Identify which cell holds the provided text, then report its [x, y] central coordinate. 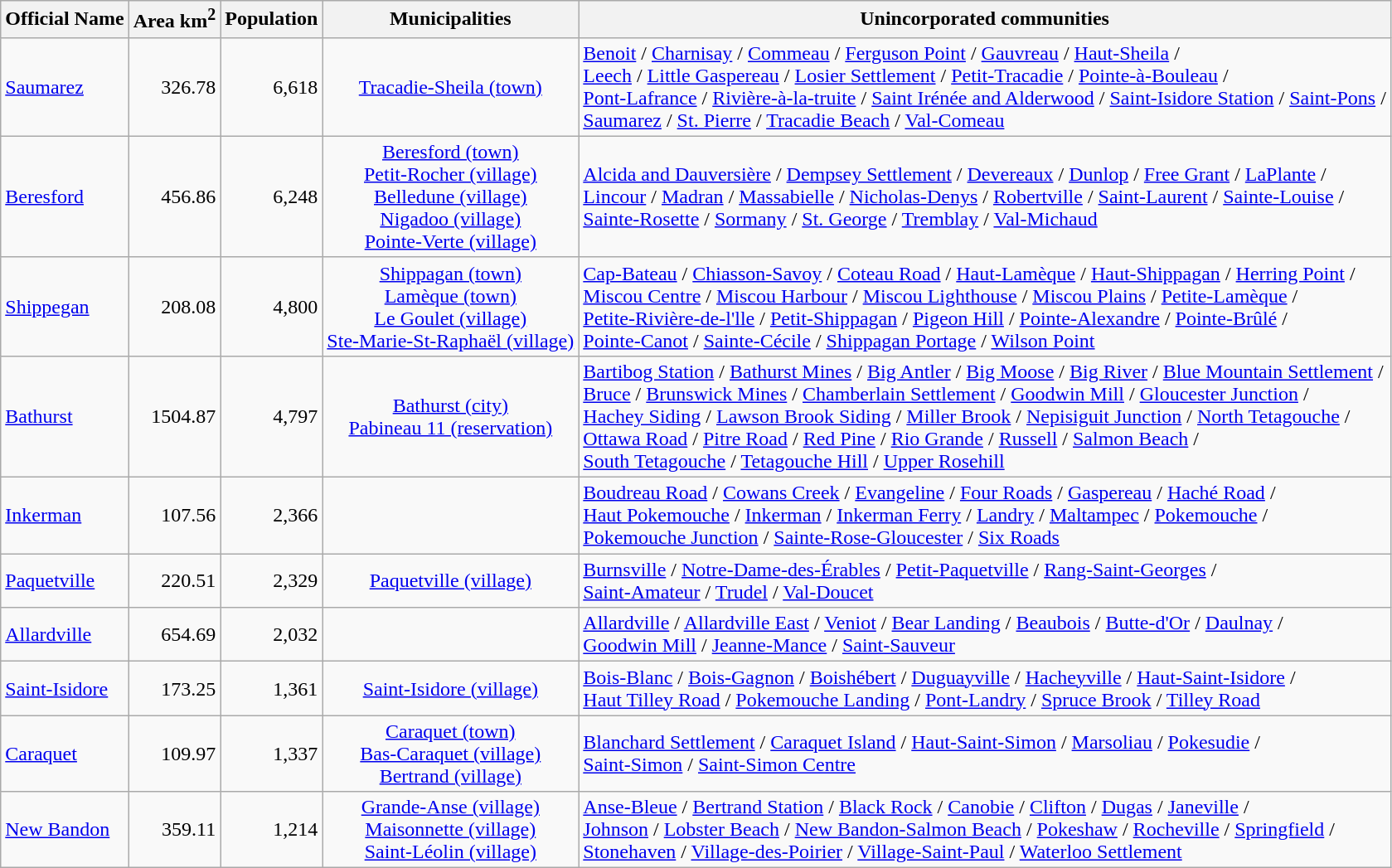
Official Name [65, 20]
Area km2 [174, 20]
Blanchard Settlement / Caraquet Island / Haut-Saint-Simon / Marsoliau / Pokesudie /Saint-Simon / Saint-Simon Centre [985, 754]
Saint-Isidore [65, 688]
456.86 [174, 196]
1,214 [272, 830]
2,032 [272, 635]
Saint-Isidore (village) [451, 688]
Shippagan (town)Lamèque (town)Le Goulet (village)Ste-Marie-St-Raphaël (village) [451, 307]
Municipalities [451, 20]
6,618 [272, 86]
2,329 [272, 580]
173.25 [174, 688]
Caraquet (town)Bas-Caraquet (village)Bertrand (village) [451, 754]
6,248 [272, 196]
1,361 [272, 688]
Bathurst [65, 416]
Unincorporated communities [985, 20]
Tracadie-Sheila (town) [451, 86]
4,800 [272, 307]
1,337 [272, 754]
4,797 [272, 416]
Inkerman [65, 516]
2,366 [272, 516]
109.97 [174, 754]
Paquetville (village) [451, 580]
Bathurst (city)Pabineau 11 (reservation) [451, 416]
Burnsville / Notre-Dame-des-Érables / Petit-Paquetville / Rang-Saint-Georges /Saint-Amateur / Trudel / Val-Doucet [985, 580]
Allardville / Allardville East / Veniot / Bear Landing / Beaubois / Butte-d'Or / Daulnay /Goodwin Mill / Jeanne-Mance / Saint-Sauveur [985, 635]
654.69 [174, 635]
Caraquet [65, 754]
Beresford (town)Petit-Rocher (village)Belledune (village)Nigadoo (village)Pointe-Verte (village) [451, 196]
Grande-Anse (village)Maisonnette (village)Saint-Léolin (village) [451, 830]
208.08 [174, 307]
359.11 [174, 830]
Beresford [65, 196]
Paquetville [65, 580]
Shippegan [65, 307]
220.51 [174, 580]
New Bandon [65, 830]
Allardville [65, 635]
Population [272, 20]
Saumarez [65, 86]
107.56 [174, 516]
1504.87 [174, 416]
326.78 [174, 86]
